Pinpoint the cell where the given text exists, returning its (x, y) midpoint coordinate. 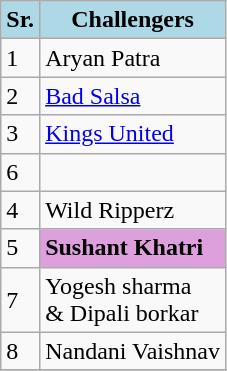
Wild Ripperz (133, 210)
Yogesh sharma & Dipali borkar (133, 300)
7 (20, 300)
Bad Salsa (133, 96)
Challengers (133, 20)
8 (20, 351)
3 (20, 134)
Aryan Patra (133, 58)
Kings United (133, 134)
5 (20, 248)
Sushant Khatri (133, 248)
6 (20, 172)
4 (20, 210)
2 (20, 96)
Sr. (20, 20)
1 (20, 58)
Nandani Vaishnav (133, 351)
